Capture the cell that displays the provided text and extract its (X, Y) central coordinate. 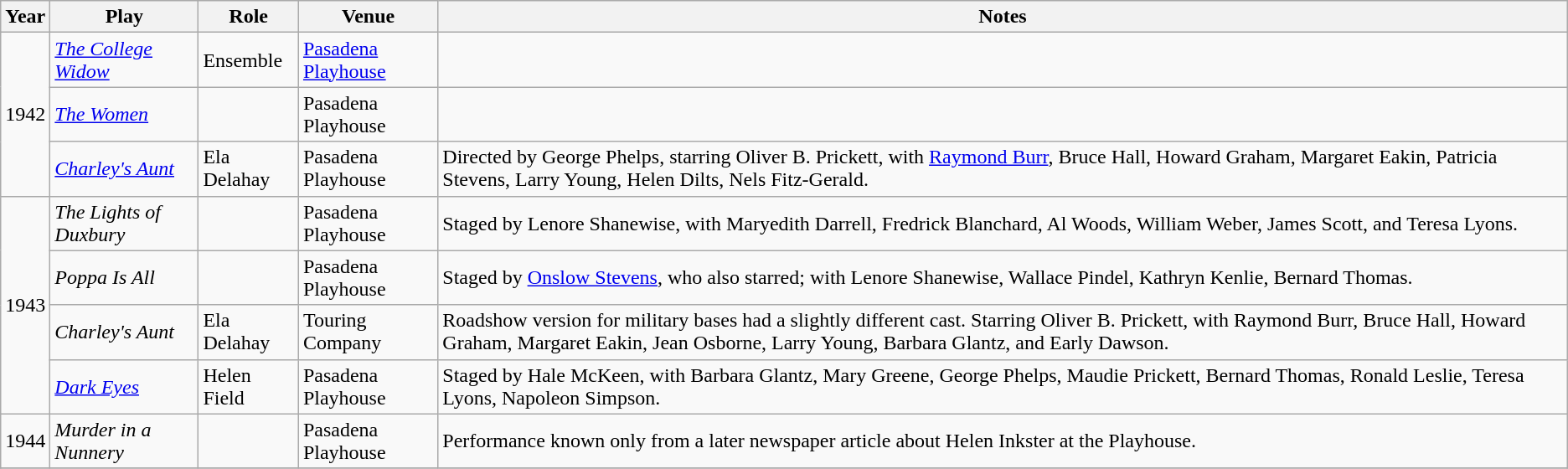
Dark Eyes (124, 387)
Touring Company (368, 332)
Staged by Onslow Stevens, who also starred; with Lenore Shanewise, Wallace Pindel, Kathryn Kenlie, Bernard Thomas. (1003, 278)
1944 (25, 441)
1943 (25, 305)
The College Widow (124, 60)
Role (249, 17)
The Lights of Duxbury (124, 223)
1942 (25, 114)
Play (124, 17)
Notes (1003, 17)
Performance known only from a later newspaper article about Helen Inkster at the Playhouse. (1003, 441)
Venue (368, 17)
Staged by Lenore Shanewise, with Maryedith Darrell, Fredrick Blanchard, Al Woods, William Weber, James Scott, and Teresa Lyons. (1003, 223)
Helen Field (249, 387)
The Women (124, 114)
Ensemble (249, 60)
Year (25, 17)
Poppa Is All (124, 278)
Murder in a Nunnery (124, 441)
